Identify which cell holds the provided text, then report its [x, y] central coordinate. 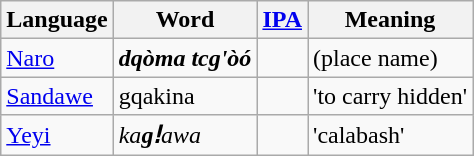
Word [185, 20]
Meaning [390, 20]
'to carry hidden' [390, 96]
Yeyi [57, 135]
gqakina [185, 96]
kagǃawa [185, 135]
IPA [282, 20]
Sandawe [57, 96]
(place name) [390, 58]
'calabash' [390, 135]
dqòma tcg'òó [185, 58]
Language [57, 20]
Naro [57, 58]
